Search for the cell housing the specified text and yield its [X, Y] center coordinate. 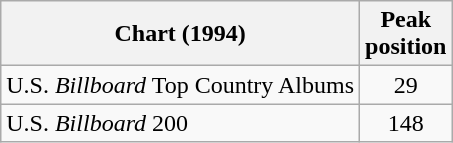
Peakposition [406, 34]
29 [406, 85]
U.S. Billboard 200 [180, 123]
U.S. Billboard Top Country Albums [180, 85]
148 [406, 123]
Chart (1994) [180, 34]
